Identify which cell holds the provided text, then report its [X, Y] central coordinate. 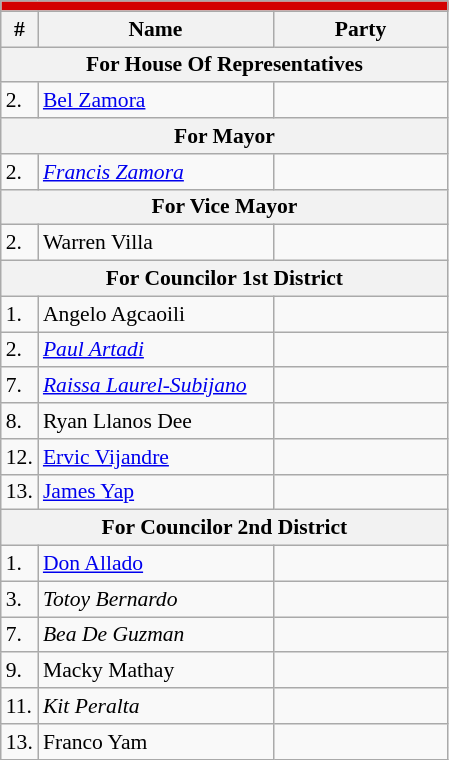
Bea De Guzman [156, 635]
For Vice Mayor [224, 207]
Kit Peralta [156, 706]
Raissa Laurel-Subijano [156, 386]
12. [20, 457]
Macky Mathay [156, 671]
Warren Villa [156, 243]
Franco Yam [156, 742]
Ervic Vijandre [156, 457]
James Yap [156, 492]
9. [20, 671]
# [20, 29]
11. [20, 706]
Name [156, 29]
Ryan Llanos Dee [156, 421]
Totoy Bernardo [156, 599]
Bel Zamora [156, 101]
Angelo Agcaoili [156, 314]
For Mayor [224, 136]
For Councilor 2nd District [224, 528]
Francis Zamora [156, 172]
Party [360, 29]
3. [20, 599]
For Councilor 1st District [224, 279]
For House Of Representatives [224, 65]
Paul Artadi [156, 350]
8. [20, 421]
Don Allado [156, 564]
